From the cell containing the given text, extract its center point as (X, Y) coordinate. 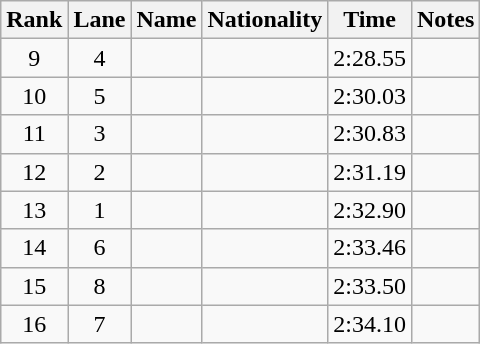
12 (34, 172)
7 (100, 324)
11 (34, 134)
16 (34, 324)
Lane (100, 20)
4 (100, 58)
6 (100, 248)
2:30.83 (370, 134)
9 (34, 58)
Notes (445, 20)
8 (100, 286)
2:33.50 (370, 286)
2:31.19 (370, 172)
Nationality (265, 20)
1 (100, 210)
14 (34, 248)
5 (100, 96)
2 (100, 172)
15 (34, 286)
2:32.90 (370, 210)
2:28.55 (370, 58)
2:34.10 (370, 324)
13 (34, 210)
Name (166, 20)
Time (370, 20)
10 (34, 96)
2:30.03 (370, 96)
Rank (34, 20)
3 (100, 134)
2:33.46 (370, 248)
